Scan for the cell matching the given text and deliver its [X, Y] coordinate at center. 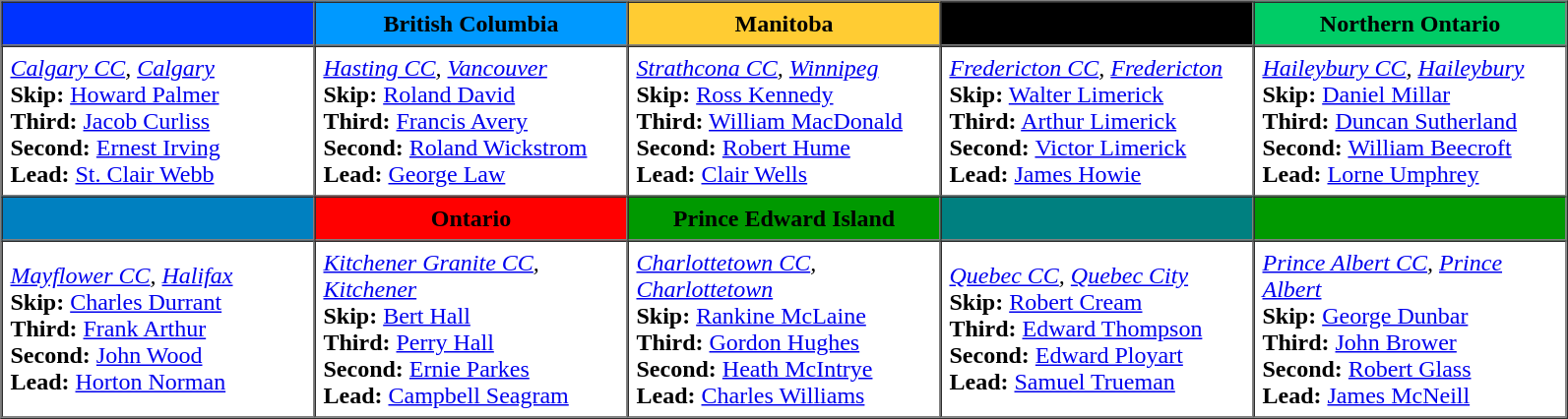
Strathcona CC, WinnipegSkip: Ross Kennedy Third: William MacDonald Second: Robert Hume Lead: Clair Wells [784, 120]
Hasting CC, VancouverSkip: Roland David Third: Francis Avery Second: Roland Wickstrom Lead: George Law [471, 120]
British Columbia [471, 24]
Prince Albert CC, Prince AlbertSkip: George Dunbar Third: John Brower Second: Robert Glass Lead: James McNeill [1411, 329]
Charlottetown CC, CharlottetownSkip: Rankine McLaine Third: Gordon Hughes Second: Heath McIntrye Lead: Charles Williams [784, 329]
Haileybury CC, HaileyburySkip: Daniel Millar Third: Duncan Sutherland Second: William Beecroft Lead: Lorne Umphrey [1411, 120]
Ontario [471, 218]
Mayflower CC, HalifaxSkip: Charles Durrant Third: Frank Arthur Second: John Wood Lead: Horton Norman [158, 329]
Kitchener Granite CC, KitchenerSkip: Bert Hall Third: Perry Hall Second: Ernie Parkes Lead: Campbell Seagram [471, 329]
Fredericton CC, FrederictonSkip: Walter Limerick Third: Arthur Limerick Second: Victor Limerick Lead: James Howie [1098, 120]
Northern Ontario [1411, 24]
Prince Edward Island [784, 218]
Manitoba [784, 24]
Calgary CC, CalgarySkip: Howard Palmer Third: Jacob Curliss Second: Ernest Irving Lead: St. Clair Webb [158, 120]
Quebec CC, Quebec CitySkip: Robert Cream Third: Edward Thompson Second: Edward Ployart Lead: Samuel Trueman [1098, 329]
